Find where the given text appears and provide that cell's center as (x, y) coordinate. 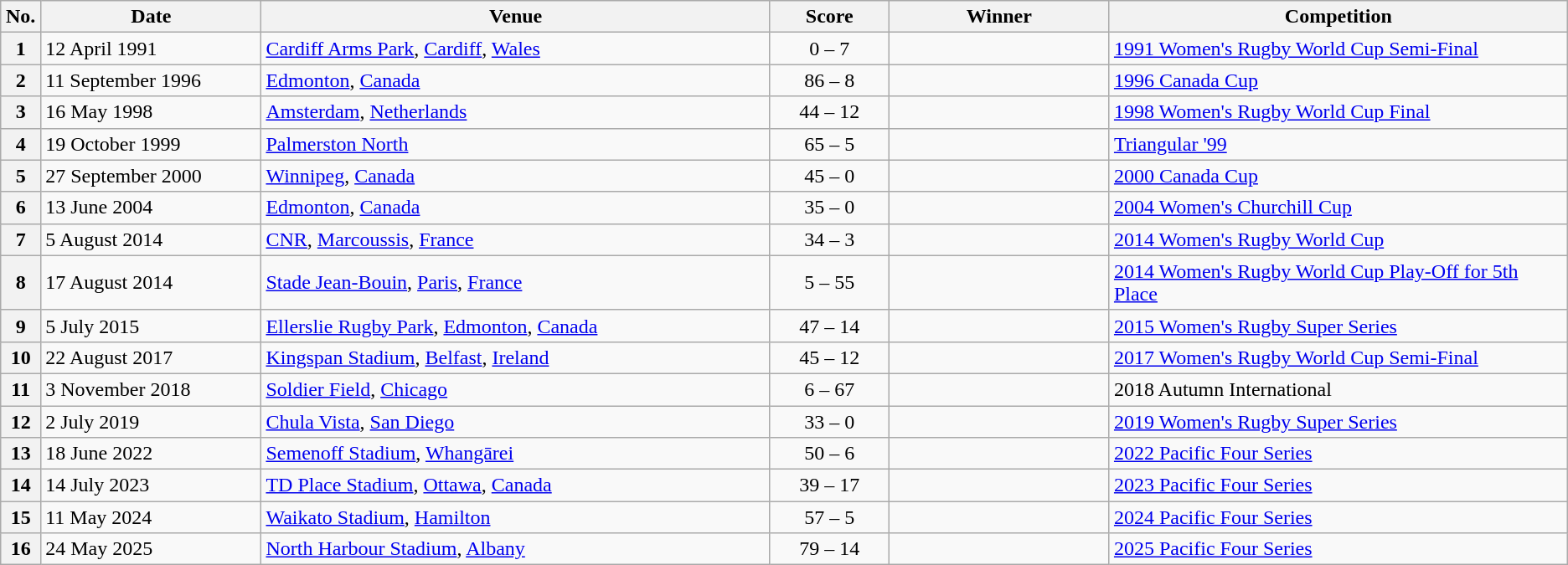
3 November 2018 (151, 389)
14 July 2023 (151, 485)
14 (21, 485)
13 (21, 454)
CNR, Marcoussis, France (516, 239)
Venue (516, 17)
11 May 2024 (151, 517)
16 (21, 549)
12 April 1991 (151, 49)
5 (21, 176)
1998 Women's Rugby World Cup Final (1338, 112)
35 – 0 (829, 208)
TD Place Stadium, Ottawa, Canada (516, 485)
65 – 5 (829, 144)
8 (21, 283)
24 May 2025 (151, 549)
2014 Women's Rugby World Cup (1338, 239)
Competition (1338, 17)
2024 Pacific Four Series (1338, 517)
86 – 8 (829, 80)
Winner (998, 17)
2022 Pacific Four Series (1338, 454)
45 – 12 (829, 357)
Winnipeg, Canada (516, 176)
North Harbour Stadium, Albany (516, 549)
45 – 0 (829, 176)
4 (21, 144)
Palmerston North (516, 144)
2 (21, 80)
Triangular '99 (1338, 144)
2000 Canada Cup (1338, 176)
Waikato Stadium, Hamilton (516, 517)
13 June 2004 (151, 208)
5 August 2014 (151, 239)
44 – 12 (829, 112)
2019 Women's Rugby Super Series (1338, 421)
10 (21, 357)
Cardiff Arms Park, Cardiff, Wales (516, 49)
47 – 14 (829, 326)
6 – 67 (829, 389)
Stade Jean-Bouin, Paris, France (516, 283)
18 June 2022 (151, 454)
Soldier Field, Chicago (516, 389)
No. (21, 17)
27 September 2000 (151, 176)
22 August 2017 (151, 357)
34 – 3 (829, 239)
1 (21, 49)
Score (829, 17)
50 – 6 (829, 454)
33 – 0 (829, 421)
5 July 2015 (151, 326)
11 September 1996 (151, 80)
17 August 2014 (151, 283)
2 July 2019 (151, 421)
2004 Women's Churchill Cup (1338, 208)
7 (21, 239)
Chula Vista, San Diego (516, 421)
2018 Autumn International (1338, 389)
57 – 5 (829, 517)
12 (21, 421)
3 (21, 112)
2014 Women's Rugby World Cup Play-Off for 5th Place (1338, 283)
2015 Women's Rugby Super Series (1338, 326)
0 – 7 (829, 49)
Kingspan Stadium, Belfast, Ireland (516, 357)
9 (21, 326)
6 (21, 208)
2025 Pacific Four Series (1338, 549)
19 October 1999 (151, 144)
5 – 55 (829, 283)
2023 Pacific Four Series (1338, 485)
2017 Women's Rugby World Cup Semi-Final (1338, 357)
Ellerslie Rugby Park, Edmonton, Canada (516, 326)
Amsterdam, Netherlands (516, 112)
1996 Canada Cup (1338, 80)
16 May 1998 (151, 112)
11 (21, 389)
Semenoff Stadium, Whangārei (516, 454)
15 (21, 517)
1991 Women's Rugby World Cup Semi-Final (1338, 49)
39 – 17 (829, 485)
79 – 14 (829, 549)
Date (151, 17)
